Return [x, y] of the center of cell containing provided text 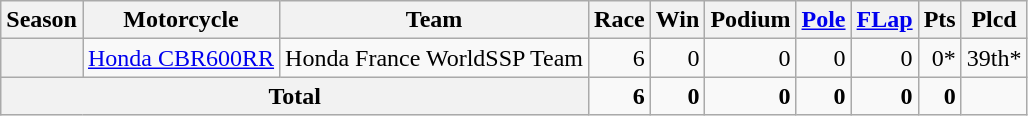
Podium [750, 20]
FLap [884, 20]
Season [42, 20]
Pole [824, 20]
39th* [994, 58]
Race [620, 20]
Win [678, 20]
Plcd [994, 20]
Total [295, 96]
Honda CBR600RR [180, 58]
Pts [940, 20]
Honda France WorldSSP Team [434, 58]
Team [434, 20]
0* [940, 58]
Motorcycle [180, 20]
